Return the [X, Y] coordinate for the center point of the cell that contains the specified text.  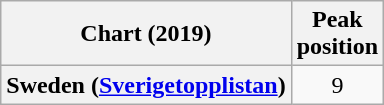
Sweden (Sverigetopplistan) [146, 85]
Peak position [337, 34]
Chart (2019) [146, 34]
9 [337, 85]
